Locate the cell with the specified text and output its (x, y) center coordinate. 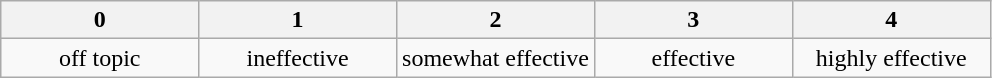
3 (693, 20)
ineffective (298, 58)
0 (100, 20)
4 (891, 20)
highly effective (891, 58)
off topic (100, 58)
somewhat effective (496, 58)
1 (298, 20)
effective (693, 58)
2 (496, 20)
